Determine the (X, Y) coordinate at the center of the cell enclosing the given text.  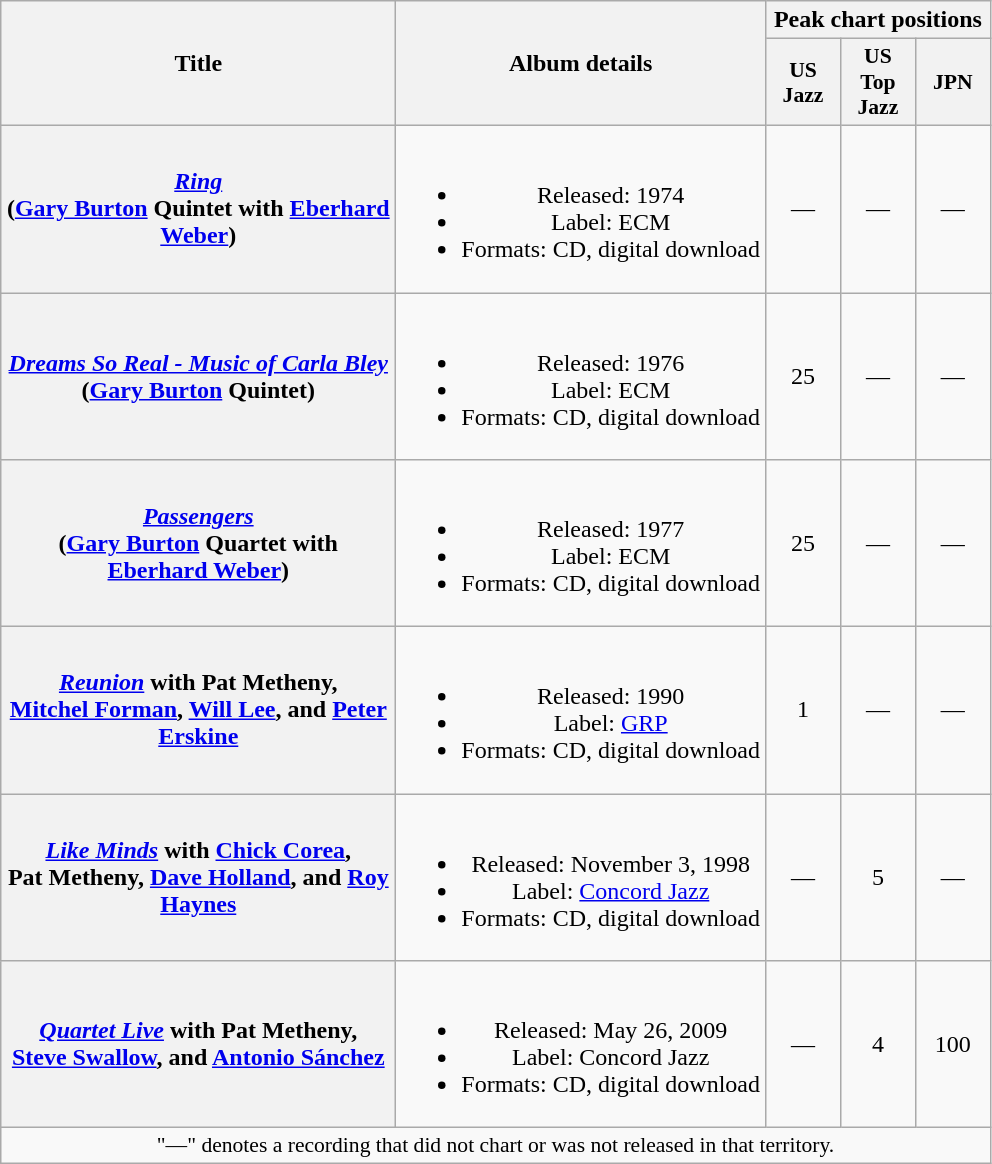
100 (952, 1044)
Album details (581, 64)
Passengers(Gary Burton Quartet with Eberhard Weber) (198, 544)
5 (878, 878)
Released: May 26, 2009Label: Concord JazzFormats: CD, digital download (581, 1044)
Quartet Live with Pat Metheny,Steve Swallow, and Antonio Sánchez (198, 1044)
JPN (952, 82)
Ring(Gary Burton Quintet with Eberhard Weber) (198, 208)
Title (198, 64)
Reunion with Pat Metheny,Mitchel Forman, Will Lee, and Peter Erskine (198, 710)
USJazz (804, 82)
Peak chart positions (878, 20)
"—" denotes a recording that did not chart or was not released in that territory. (496, 1146)
Like Minds with Chick Corea,Pat Metheny, Dave Holland, and Roy Haynes (198, 878)
Released: 1977Label: ECMFormats: CD, digital download (581, 544)
Released: November 3, 1998Label: Concord JazzFormats: CD, digital download (581, 878)
Released: 1976Label: ECMFormats: CD, digital download (581, 376)
1 (804, 710)
Dreams So Real - Music of Carla Bley(Gary Burton Quintet) (198, 376)
Released: 1990Label: GRPFormats: CD, digital download (581, 710)
USTopJazz (878, 82)
Released: 1974Label: ECMFormats: CD, digital download (581, 208)
4 (878, 1044)
